Detect which cell encompasses the target text, then output its [X, Y] center coordinate. 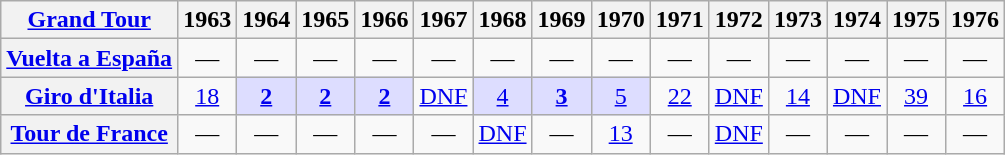
22 [680, 96]
1973 [798, 20]
1972 [738, 20]
1964 [266, 20]
16 [976, 96]
1965 [326, 20]
1967 [444, 20]
4 [502, 96]
1966 [384, 20]
13 [620, 134]
1970 [620, 20]
Tour de France [90, 134]
1968 [502, 20]
1963 [208, 20]
39 [916, 96]
1974 [856, 20]
1976 [976, 20]
3 [562, 96]
18 [208, 96]
5 [620, 96]
1975 [916, 20]
Grand Tour [90, 20]
Vuelta a España [90, 58]
1971 [680, 20]
1969 [562, 20]
14 [798, 96]
Giro d'Italia [90, 96]
